Locate the cell with the specified text and output its [X, Y] center coordinate. 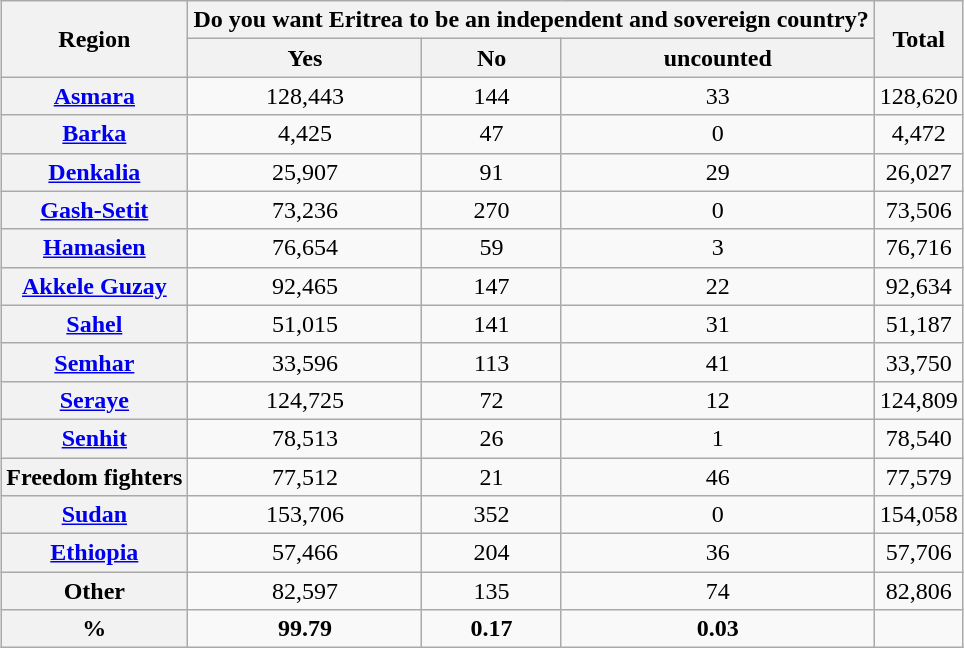
Barka [94, 134]
57,466 [305, 553]
Yes [305, 58]
0.17 [492, 629]
204 [492, 553]
3 [718, 248]
29 [718, 172]
59 [492, 248]
147 [492, 286]
77,579 [918, 477]
77,512 [305, 477]
46 [718, 477]
128,443 [305, 96]
Total [918, 39]
Akkele Guzay [94, 286]
92,634 [918, 286]
12 [718, 400]
0.03 [718, 629]
Sahel [94, 324]
73,236 [305, 210]
135 [492, 591]
51,015 [305, 324]
1 [718, 438]
82,597 [305, 591]
128,620 [918, 96]
Gash-Setit [94, 210]
Region [94, 39]
51,187 [918, 324]
% [94, 629]
Other [94, 591]
33,596 [305, 362]
No [492, 58]
153,706 [305, 515]
124,725 [305, 400]
Senhit [94, 438]
4,472 [918, 134]
41 [718, 362]
78,513 [305, 438]
352 [492, 515]
Asmara [94, 96]
72 [492, 400]
36 [718, 553]
57,706 [918, 553]
76,654 [305, 248]
21 [492, 477]
99.79 [305, 629]
141 [492, 324]
Sudan [94, 515]
33 [718, 96]
Freedom fighters [94, 477]
26,027 [918, 172]
Seraye [94, 400]
26 [492, 438]
124,809 [918, 400]
76,716 [918, 248]
31 [718, 324]
91 [492, 172]
25,907 [305, 172]
144 [492, 96]
Semhar [94, 362]
4,425 [305, 134]
Do you want Eritrea to be an independent and sovereign country? [531, 20]
74 [718, 591]
82,806 [918, 591]
270 [492, 210]
Hamasien [94, 248]
uncounted [718, 58]
Ethiopia [94, 553]
73,506 [918, 210]
78,540 [918, 438]
Denkalia [94, 172]
33,750 [918, 362]
154,058 [918, 515]
92,465 [305, 286]
22 [718, 286]
47 [492, 134]
113 [492, 362]
